For the text-containing cell, return its midpoint in (X, Y) coordinate format. 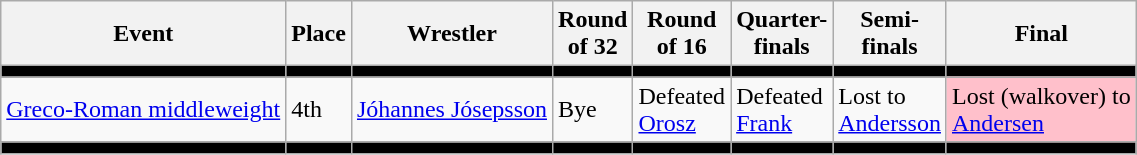
Lost to Andersson (890, 110)
Round of 16 (682, 34)
Defeated Frank (782, 110)
Jóhannes Jósepsson (452, 110)
Lost (walkover) to Andersen (1041, 110)
Round of 32 (593, 34)
Wrestler (452, 34)
Place (319, 34)
4th (319, 110)
Defeated Orosz (682, 110)
Event (144, 34)
Final (1041, 34)
Bye (593, 110)
Quarter-finals (782, 34)
Greco-Roman middleweight (144, 110)
Semi-finals (890, 34)
